Identify which cell holds the provided text, then report its [x, y] central coordinate. 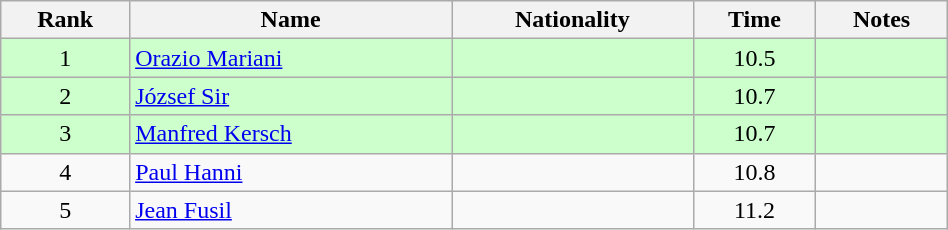
4 [66, 172]
5 [66, 210]
Name [291, 20]
Rank [66, 20]
10.5 [754, 58]
Manfred Kersch [291, 134]
Nationality [572, 20]
10.8 [754, 172]
11.2 [754, 210]
1 [66, 58]
Paul Hanni [291, 172]
Time [754, 20]
2 [66, 96]
József Sir [291, 96]
Jean Fusil [291, 210]
3 [66, 134]
Orazio Mariani [291, 58]
Notes [882, 20]
